Scan for the cell matching the given text and deliver its (X, Y) coordinate at center. 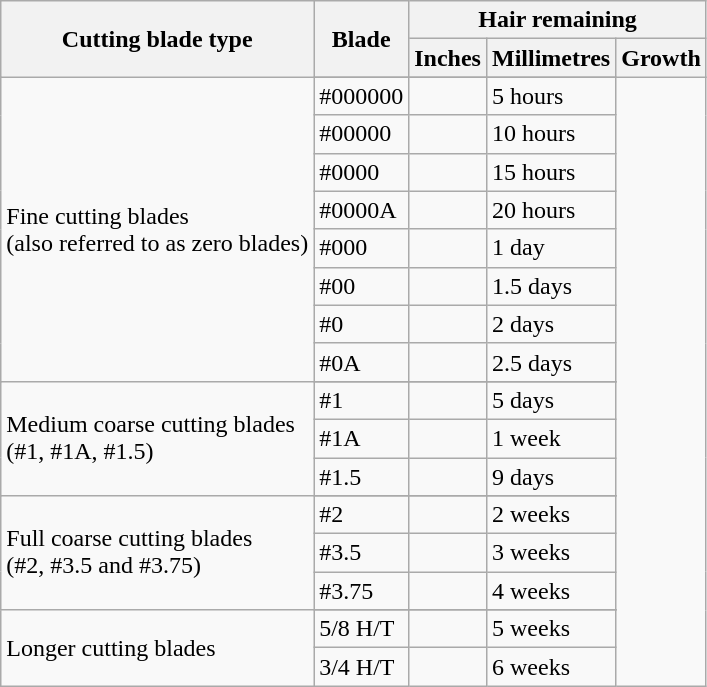
#0 (362, 324)
#0000A (362, 210)
#000000 (362, 96)
2 days (550, 324)
1 week (550, 438)
5 days (550, 400)
Blade (362, 39)
20 hours (550, 210)
#00000 (362, 134)
#000 (362, 248)
3 weeks (550, 553)
Cutting blade type (158, 39)
Fine cutting blades(also referred to as zero blades) (158, 229)
5 hours (550, 96)
#1 (362, 400)
#0000 (362, 172)
4 weeks (550, 591)
#1.5 (362, 477)
#3.75 (362, 591)
Millimetres (550, 58)
Growth (662, 58)
Medium coarse cutting blades(#1, #1A, #1.5) (158, 438)
15 hours (550, 172)
#3.5 (362, 553)
5/8 H/T (362, 629)
9 days (550, 477)
2.5 days (550, 362)
#00 (362, 286)
#2 (362, 515)
#0A (362, 362)
5 weeks (550, 629)
1.5 days (550, 286)
10 hours (550, 134)
Inches (448, 58)
1 day (550, 248)
Hair remaining (558, 20)
#1A (362, 438)
3/4 H/T (362, 667)
Full coarse cutting blades(#2, #3.5 and #3.75) (158, 553)
Longer cutting blades (158, 648)
6 weeks (550, 667)
2 weeks (550, 515)
